Pinpoint the cell where the given text exists, returning its (X, Y) midpoint coordinate. 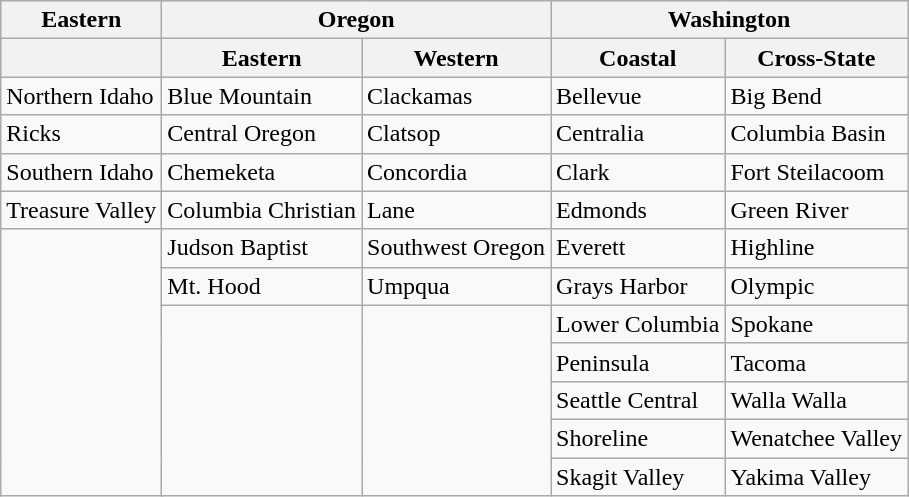
Yakima Valley (816, 477)
Olympic (816, 286)
Cross-State (816, 58)
Columbia Christian (262, 210)
Concordia (456, 172)
Peninsula (638, 362)
Edmonds (638, 210)
Oregon (356, 20)
Clackamas (456, 96)
Spokane (816, 324)
Lower Columbia (638, 324)
Umpqua (456, 286)
Clark (638, 172)
Fort Steilacoom (816, 172)
Highline (816, 248)
Seattle Central (638, 400)
Green River (816, 210)
Mt. Hood (262, 286)
Blue Mountain (262, 96)
Walla Walla (816, 400)
Ricks (82, 134)
Washington (730, 20)
Everett (638, 248)
Western (456, 58)
Columbia Basin (816, 134)
Centralia (638, 134)
Treasure Valley (82, 210)
Big Bend (816, 96)
Judson Baptist (262, 248)
Southern Idaho (82, 172)
Wenatchee Valley (816, 438)
Tacoma (816, 362)
Grays Harbor (638, 286)
Central Oregon (262, 134)
Skagit Valley (638, 477)
Northern Idaho (82, 96)
Southwest Oregon (456, 248)
Coastal (638, 58)
Clatsop (456, 134)
Shoreline (638, 438)
Chemeketa (262, 172)
Bellevue (638, 96)
Lane (456, 210)
